Scan for the cell matching the given text and deliver its [x, y] coordinate at center. 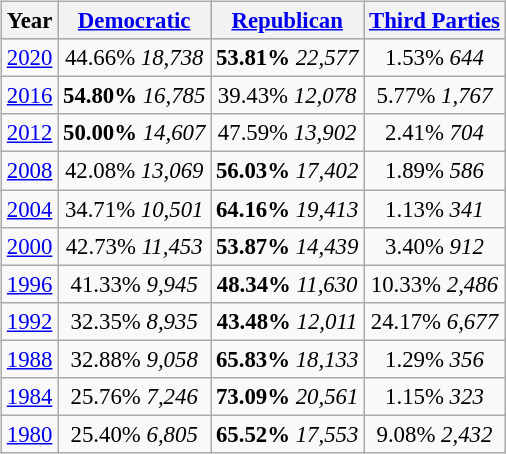
65.52% 17,553 [288, 434]
Third Parties [435, 21]
1.89% 586 [435, 171]
48.34% 11,630 [288, 284]
Democratic [134, 21]
2004 [30, 209]
Year [30, 21]
56.03% 17,402 [288, 171]
43.48% 12,011 [288, 321]
53.81% 22,577 [288, 58]
24.17% 6,677 [435, 321]
9.08% 2,432 [435, 434]
32.88% 9,058 [134, 359]
1980 [30, 434]
10.33% 2,486 [435, 284]
5.77% 1,767 [435, 96]
44.66% 18,738 [134, 58]
41.33% 9,945 [134, 284]
25.76% 7,246 [134, 396]
25.40% 6,805 [134, 434]
65.83% 18,133 [288, 359]
54.80% 16,785 [134, 96]
1.15% 323 [435, 396]
32.35% 8,935 [134, 321]
1.13% 341 [435, 209]
64.16% 19,413 [288, 209]
1.29% 356 [435, 359]
2000 [30, 246]
50.00% 14,607 [134, 133]
1988 [30, 359]
73.09% 20,561 [288, 396]
2.41% 704 [435, 133]
1.53% 644 [435, 58]
1992 [30, 321]
1996 [30, 284]
2008 [30, 171]
53.87% 14,439 [288, 246]
1984 [30, 396]
2012 [30, 133]
42.73% 11,453 [134, 246]
Republican [288, 21]
34.71% 10,501 [134, 209]
3.40% 912 [435, 246]
2020 [30, 58]
47.59% 13,902 [288, 133]
42.08% 13,069 [134, 171]
39.43% 12,078 [288, 96]
2016 [30, 96]
